Capture the cell that displays the provided text and extract its [x, y] central coordinate. 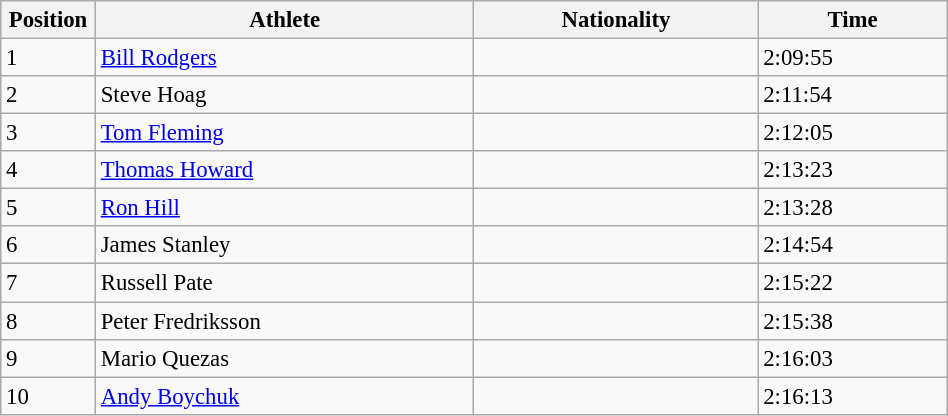
6 [48, 245]
Andy Boychuk [284, 396]
2:13:23 [852, 170]
Tom Fleming [284, 133]
Thomas Howard [284, 170]
Time [852, 20]
2 [48, 95]
Bill Rodgers [284, 58]
3 [48, 133]
2:11:54 [852, 95]
James Stanley [284, 245]
2:16:03 [852, 358]
Athlete [284, 20]
4 [48, 170]
Position [48, 20]
Peter Fredriksson [284, 321]
Steve Hoag [284, 95]
7 [48, 283]
2:12:05 [852, 133]
2:13:28 [852, 208]
5 [48, 208]
9 [48, 358]
2:16:13 [852, 396]
8 [48, 321]
Ron Hill [284, 208]
2:09:55 [852, 58]
10 [48, 396]
Russell Pate [284, 283]
Mario Quezas [284, 358]
Nationality [616, 20]
2:14:54 [852, 245]
2:15:22 [852, 283]
1 [48, 58]
2:15:38 [852, 321]
